Extract the (X, Y) coordinate from the center of the cell holding the provided text.  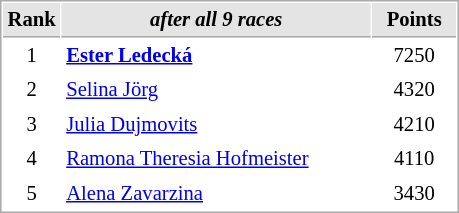
3 (32, 124)
Ester Ledecká (216, 56)
Selina Jörg (216, 90)
Julia Dujmovits (216, 124)
Rank (32, 20)
Ramona Theresia Hofmeister (216, 158)
2 (32, 90)
4210 (414, 124)
7250 (414, 56)
1 (32, 56)
4320 (414, 90)
Alena Zavarzina (216, 194)
4110 (414, 158)
Points (414, 20)
5 (32, 194)
after all 9 races (216, 20)
4 (32, 158)
3430 (414, 194)
